For the text-containing cell, return its midpoint in [X, Y] coordinate format. 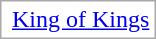
King of Kings [80, 19]
